Extract the [X, Y] coordinate from the center of the cell holding the provided text.  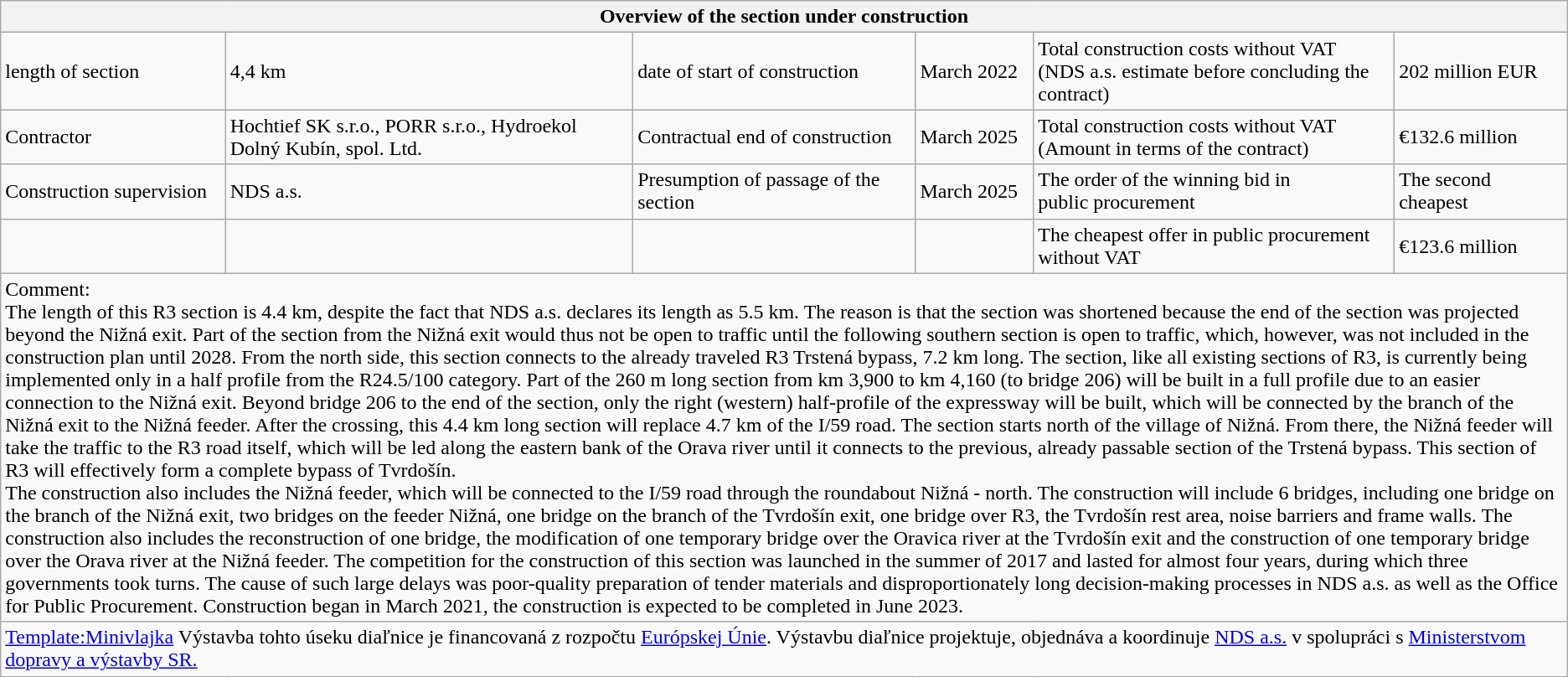
Presumption of passage of the section [774, 191]
The order of the winning bid inpublic procurement [1215, 191]
Total construction costs without VAT(Amount in terms of the contract) [1215, 137]
date of start of construction [774, 71]
4,4 km [429, 71]
Construction supervision [113, 191]
length of section [113, 71]
Hochtief SK s.r.o., PORR s.r.o., Hydroekol Dolný Kubín, spol. Ltd. [429, 137]
The cheapest offer in public procurement without VAT [1215, 246]
Contractual end of construction [774, 137]
Total construction costs without VAT(NDS a.s. estimate before concluding the contract) [1215, 71]
Contractor [113, 137]
Overview of the section under construction [784, 17]
€132.6 million [1481, 137]
The second cheapest [1481, 191]
€123.6 million [1481, 246]
NDS a.s. [429, 191]
202 million EUR [1481, 71]
March 2022 [975, 71]
